Scan for the cell matching the given text and deliver its (x, y) coordinate at center. 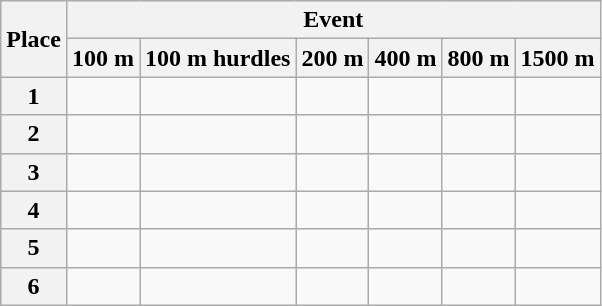
6 (34, 286)
800 m (478, 58)
400 m (406, 58)
4 (34, 210)
Event (333, 20)
1 (34, 96)
2 (34, 134)
200 m (332, 58)
100 m hurdles (218, 58)
100 m (102, 58)
5 (34, 248)
1500 m (558, 58)
3 (34, 172)
Place (34, 39)
